Determine the (x, y) coordinate at the center of the cell enclosing the given text.  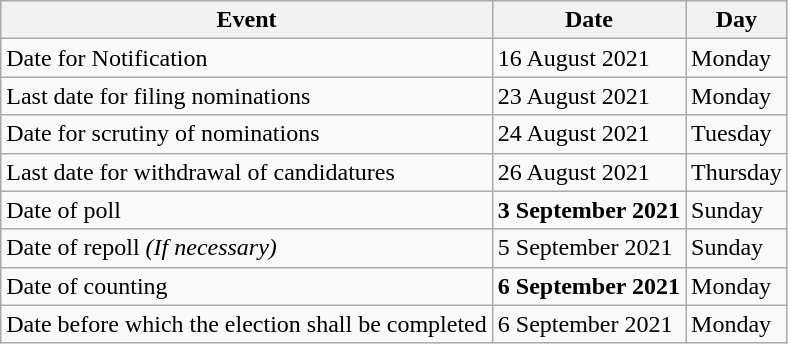
Thursday (737, 172)
Tuesday (737, 134)
Date of poll (247, 210)
Date before which the election shall be completed (247, 324)
Date of repoll (If necessary) (247, 248)
26 August 2021 (588, 172)
Last date for withdrawal of candidatures (247, 172)
3 September 2021 (588, 210)
16 August 2021 (588, 58)
Last date for filing nominations (247, 96)
Date of counting (247, 286)
Date (588, 20)
Date for scrutiny of nominations (247, 134)
Day (737, 20)
23 August 2021 (588, 96)
Event (247, 20)
24 August 2021 (588, 134)
Date for Notification (247, 58)
5 September 2021 (588, 248)
